Return the (X, Y) coordinate for the center point of the cell that contains the specified text.  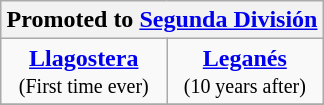
Promoted to Segunda División (162, 20)
Leganés(10 years after) (245, 72)
Llagostera(First time ever) (84, 72)
